Capture the cell that displays the provided text and extract its [x, y] central coordinate. 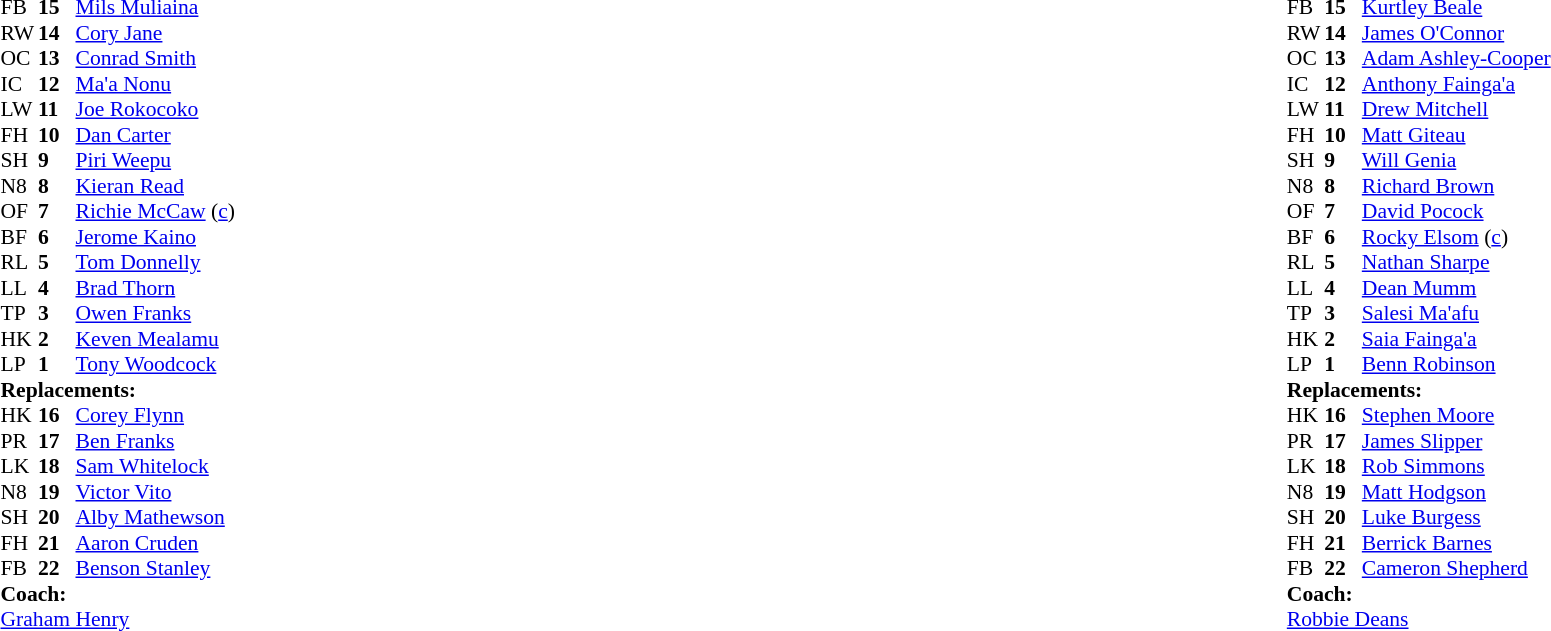
Tom Donnelly [156, 263]
Jerome Kaino [156, 237]
Benson Stanley [156, 569]
Matt Giteau [1456, 135]
Rob Simmons [1456, 467]
Kieran Read [156, 186]
Richie McCaw (c) [156, 211]
Piri Weepu [156, 161]
Joe Rokocoko [156, 109]
Aaron Cruden [156, 543]
Saia Fainga'a [1456, 339]
Alby Mathewson [156, 517]
Salesi Ma'afu [1456, 313]
Keven Mealamu [156, 339]
Corey Flynn [156, 415]
Anthony Fainga'a [1456, 84]
David Pocock [1456, 211]
Adam Ashley-Cooper [1456, 59]
Matt Hodgson [1456, 492]
Drew Mitchell [1456, 109]
Dan Carter [156, 135]
Dean Mumm [1456, 288]
Sam Whitelock [156, 467]
Nathan Sharpe [1456, 263]
Luke Burgess [1456, 517]
James Slipper [1456, 441]
Owen Franks [156, 313]
Brad Thorn [156, 288]
Rocky Elsom (c) [1456, 237]
James O'Connor [1456, 33]
Stephen Moore [1456, 415]
Ben Franks [156, 441]
Tony Woodcock [156, 365]
Will Genia [1456, 161]
Ma'a Nonu [156, 84]
Richard Brown [1456, 186]
Berrick Barnes [1456, 543]
Cameron Shepherd [1456, 569]
Conrad Smith [156, 59]
Cory Jane [156, 33]
Benn Robinson [1456, 365]
Victor Vito [156, 492]
